Scan for the cell matching the given text and deliver its [X, Y] coordinate at center. 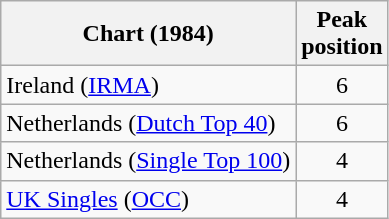
Peakposition [342, 34]
UK Singles (OCC) [148, 199]
Netherlands (Dutch Top 40) [148, 123]
Chart (1984) [148, 34]
Netherlands (Single Top 100) [148, 161]
Ireland (IRMA) [148, 85]
